Identify which cell holds the provided text, then report its [x, y] central coordinate. 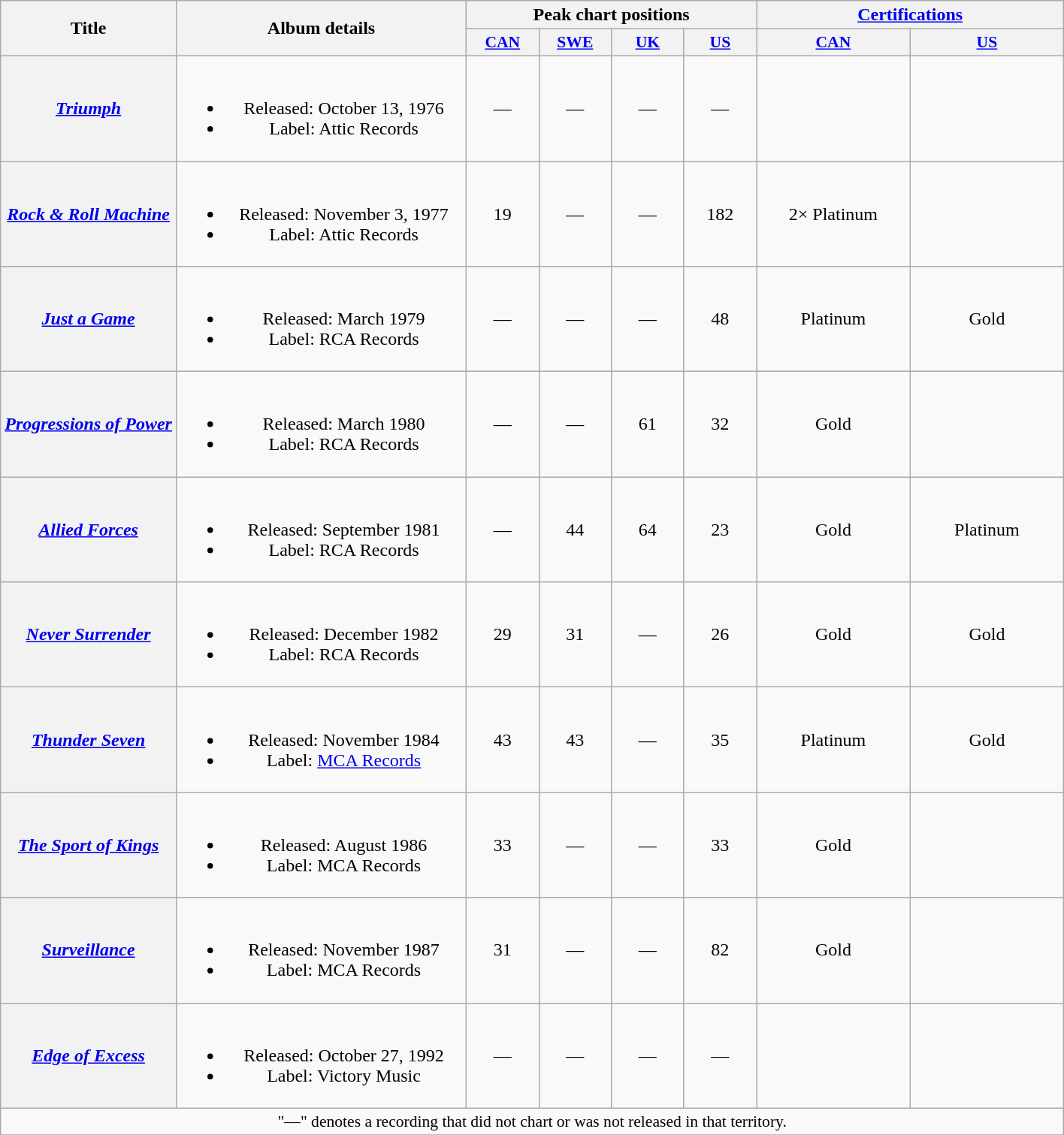
Surveillance [89, 950]
Peak chart positions [612, 15]
48 [720, 319]
26 [720, 635]
Certifications [911, 15]
Released: March 1980Label: RCA Records [321, 424]
Released: October 27, 1992Label: Victory Music [321, 1055]
Released: November 3, 1977Label: Attic Records [321, 213]
Title [89, 29]
SWE [576, 43]
19 [503, 213]
61 [648, 424]
Released: August 1986Label: MCA Records [321, 845]
The Sport of Kings [89, 845]
Triumph [89, 108]
Just a Game [89, 319]
2× Platinum [834, 213]
Thunder Seven [89, 740]
32 [720, 424]
35 [720, 740]
Released: October 13, 1976Label: Attic Records [321, 108]
Released: December 1982Label: RCA Records [321, 635]
44 [576, 530]
Released: November 1984Label: MCA Records [321, 740]
82 [720, 950]
23 [720, 530]
Edge of Excess [89, 1055]
"—" denotes a recording that did not chart or was not released in that territory. [532, 1121]
Allied Forces [89, 530]
Progressions of Power [89, 424]
29 [503, 635]
Rock & Roll Machine [89, 213]
Released: March 1979Label: RCA Records [321, 319]
Album details [321, 29]
Never Surrender [89, 635]
64 [648, 530]
182 [720, 213]
UK [648, 43]
Released: September 1981Label: RCA Records [321, 530]
Released: November 1987Label: MCA Records [321, 950]
